Search for the cell housing the specified text and yield its [X, Y] center coordinate. 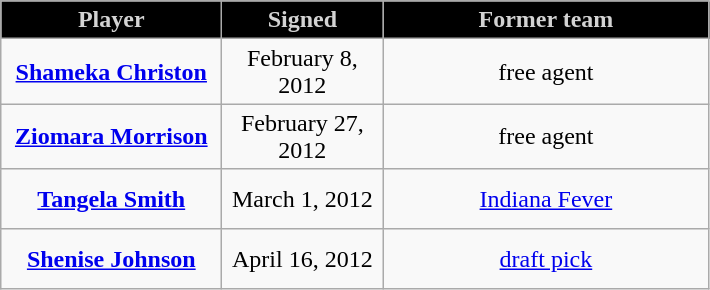
Signed [302, 20]
Ziomara Morrison [112, 136]
February 27, 2012 [302, 136]
March 1, 2012 [302, 199]
Shenise Johnson [112, 259]
Tangela Smith [112, 199]
Player [112, 20]
Former team [546, 20]
Indiana Fever [546, 199]
April 16, 2012 [302, 259]
draft pick [546, 259]
February 8, 2012 [302, 72]
Shameka Christon [112, 72]
